Extract the [x, y] coordinate from the center of the cell holding the provided text.  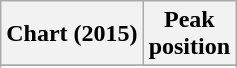
Peakposition [189, 34]
Chart (2015) [72, 34]
